Extract the (x, y) coordinate from the center of the cell holding the provided text.  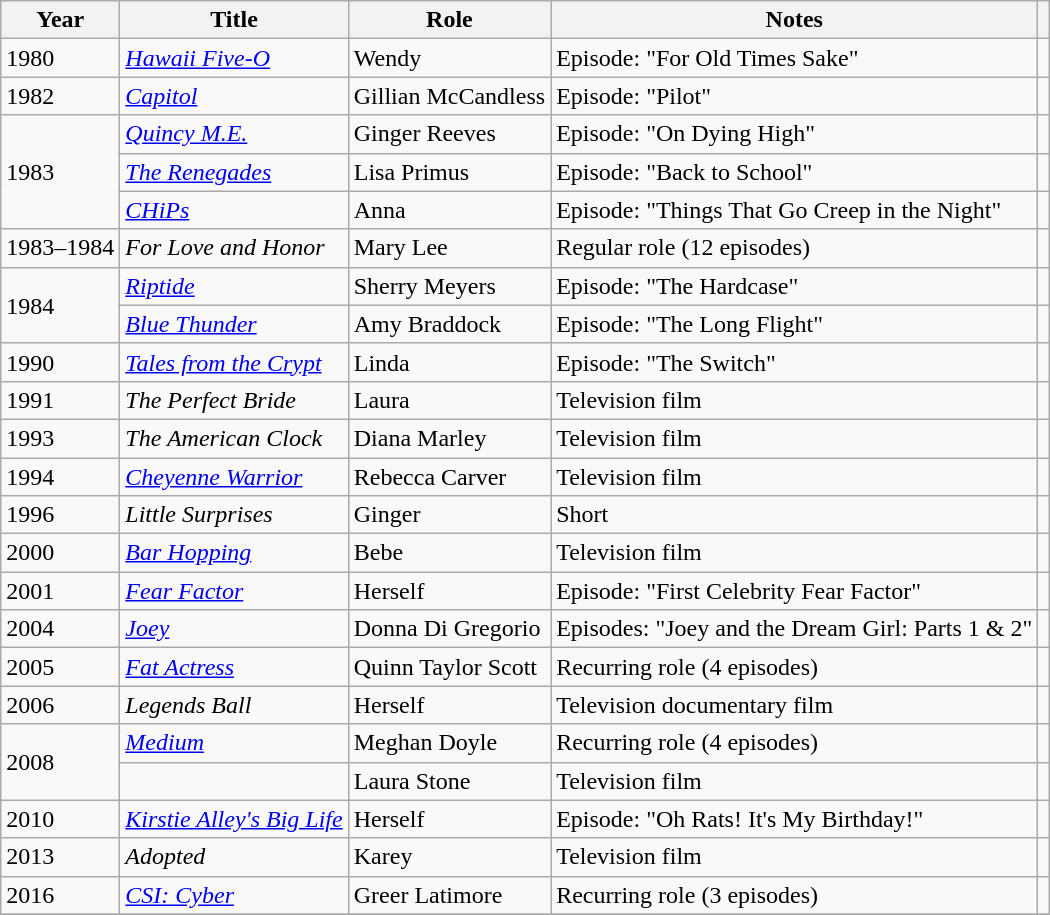
Wendy (449, 58)
Episode: "The Long Flight" (794, 324)
Role (449, 20)
Episode: "On Dying High" (794, 134)
Ginger Reeves (449, 134)
Riptide (234, 286)
Episode: "Oh Rats! It's My Birthday!" (794, 819)
Episode: "For Old Times Sake" (794, 58)
Episode: "The Switch" (794, 362)
Quincy M.E. (234, 134)
1996 (60, 515)
Kirstie Alley's Big Life (234, 819)
Episodes: "Joey and the Dream Girl: Parts 1 & 2" (794, 629)
Ginger (449, 515)
1984 (60, 305)
1983 (60, 172)
1990 (60, 362)
2004 (60, 629)
Recurring role (3 episodes) (794, 895)
The Perfect Bride (234, 400)
Little Surprises (234, 515)
Greer Latimore (449, 895)
2006 (60, 705)
2005 (60, 667)
1983–1984 (60, 248)
2000 (60, 553)
1994 (60, 477)
Hawaii Five-O (234, 58)
Regular role (12 episodes) (794, 248)
2010 (60, 819)
The American Clock (234, 438)
1982 (60, 96)
2013 (60, 857)
Quinn Taylor Scott (449, 667)
Legends Ball (234, 705)
Amy Braddock (449, 324)
Episode: "First Celebrity Fear Factor" (794, 591)
Adopted (234, 857)
Tales from the Crypt (234, 362)
Year (60, 20)
1991 (60, 400)
Linda (449, 362)
Laura (449, 400)
Capitol (234, 96)
Laura Stone (449, 781)
Fear Factor (234, 591)
2001 (60, 591)
Joey (234, 629)
Diana Marley (449, 438)
Episode: "Back to School" (794, 172)
CHiPs (234, 210)
Bar Hopping (234, 553)
Episode: "Things That Go Creep in the Night" (794, 210)
Sherry Meyers (449, 286)
Blue Thunder (234, 324)
CSI: Cyber (234, 895)
Title (234, 20)
Fat Actress (234, 667)
Notes (794, 20)
Television documentary film (794, 705)
Meghan Doyle (449, 743)
1993 (60, 438)
1980 (60, 58)
Donna Di Gregorio (449, 629)
The Renegades (234, 172)
Lisa Primus (449, 172)
Gillian McCandless (449, 96)
For Love and Honor (234, 248)
Karey (449, 857)
Mary Lee (449, 248)
Bebe (449, 553)
2016 (60, 895)
Episode: "Pilot" (794, 96)
Episode: "The Hardcase" (794, 286)
Medium (234, 743)
Rebecca Carver (449, 477)
2008 (60, 762)
Short (794, 515)
Cheyenne Warrior (234, 477)
Anna (449, 210)
